From the cell containing the given text, extract its center point as (x, y) coordinate. 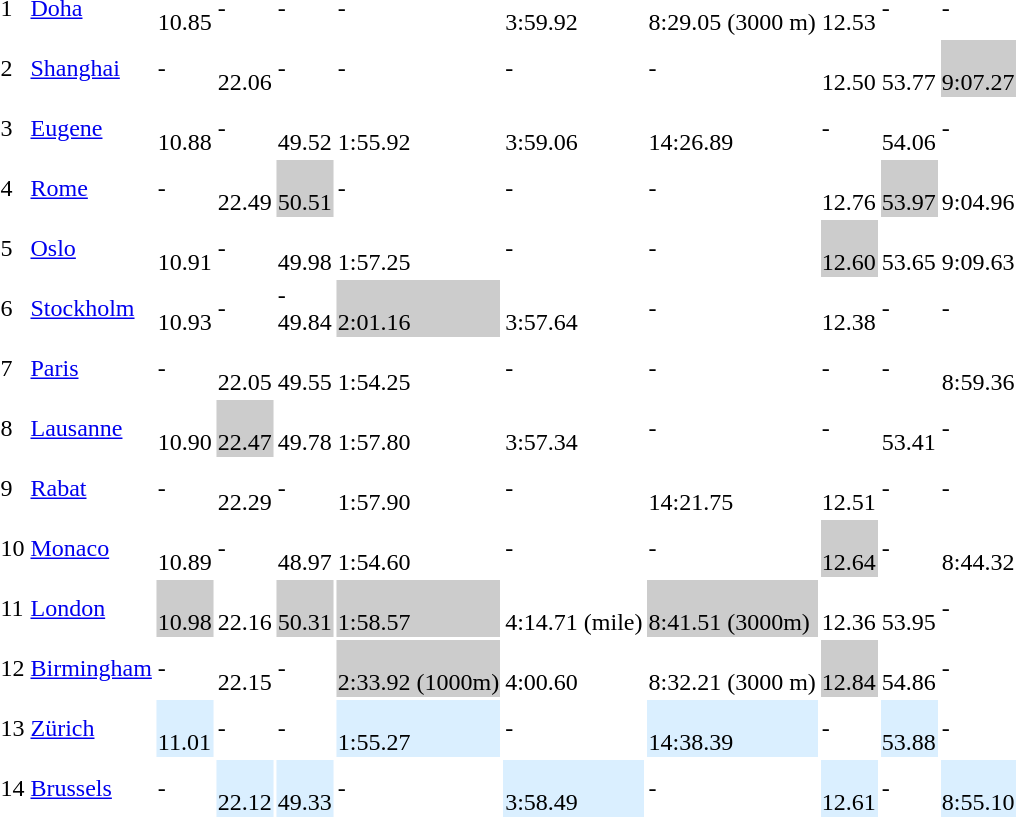
53.77 (908, 68)
9:09.63 (978, 248)
49.78 (304, 428)
10.98 (184, 608)
53.65 (908, 248)
Shanghai (91, 68)
53.95 (908, 608)
22.47 (244, 428)
22.29 (244, 488)
Birmingham (91, 668)
2:01.16 (418, 308)
10.93 (184, 308)
54.06 (908, 128)
48.97 (304, 548)
12.38 (848, 308)
12.76 (848, 188)
12.50 (848, 68)
10.91 (184, 248)
22.05 (244, 368)
10.89 (184, 548)
22.12 (244, 788)
9:07.27 (978, 68)
1:57.90 (418, 488)
9:04.96 (978, 188)
49.33 (304, 788)
1:55.92 (418, 128)
12.64 (848, 548)
14:26.89 (732, 128)
22.06 (244, 68)
14:21.75 (732, 488)
3:57.64 (574, 308)
12.84 (848, 668)
22.15 (244, 668)
2:33.92 (1000m) (418, 668)
8:32.21 (3000 m) (732, 668)
12.36 (848, 608)
4:14.71 (mile) (574, 608)
1:54.60 (418, 548)
1:58.57 (418, 608)
1:57.25 (418, 248)
Monaco (91, 548)
3:58.49 (574, 788)
49.52 (304, 128)
8:44.32 (978, 548)
Zürich (91, 728)
Rabat (91, 488)
8:55.10 (978, 788)
Stockholm (91, 308)
1:54.25 (418, 368)
50.31 (304, 608)
Paris (91, 368)
53.97 (908, 188)
53.88 (908, 728)
50.51 (304, 188)
12.60 (848, 248)
10.88 (184, 128)
14:38.39 (732, 728)
11.01 (184, 728)
49.98 (304, 248)
49.55 (304, 368)
Lausanne (91, 428)
Brussels (91, 788)
54.86 (908, 668)
1:57.80 (418, 428)
10.90 (184, 428)
12.61 (848, 788)
22.16 (244, 608)
Oslo (91, 248)
22.49 (244, 188)
8:41.51 (3000m) (732, 608)
-49.84 (304, 308)
3:59.06 (574, 128)
London (91, 608)
3:57.34 (574, 428)
12.51 (848, 488)
Eugene (91, 128)
4:00.60 (574, 668)
1:55.27 (418, 728)
53.41 (908, 428)
Rome (91, 188)
8:59.36 (978, 368)
